Return (X, Y) of the center of cell containing provided text 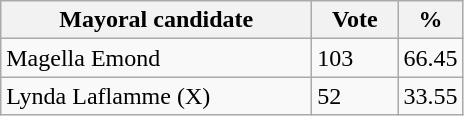
66.45 (430, 58)
Vote (355, 20)
103 (355, 58)
Mayoral candidate (156, 20)
% (430, 20)
33.55 (430, 96)
Lynda Laflamme (X) (156, 96)
Magella Emond (156, 58)
52 (355, 96)
